Locate the cell with the specified text and output its (X, Y) center coordinate. 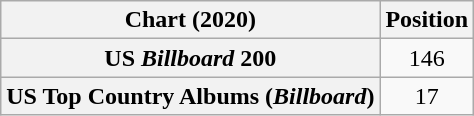
Chart (2020) (190, 20)
17 (427, 96)
US Top Country Albums (Billboard) (190, 96)
US Billboard 200 (190, 58)
Position (427, 20)
146 (427, 58)
